For the text-containing cell, return its midpoint in (x, y) coordinate format. 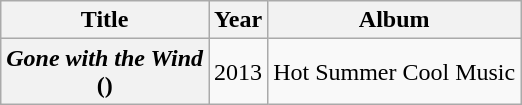
Hot Summer Cool Music (394, 72)
Album (394, 20)
2013 (238, 72)
Title (105, 20)
Gone with the Wind() (105, 72)
Year (238, 20)
